Search for the cell housing the specified text and yield its [X, Y] center coordinate. 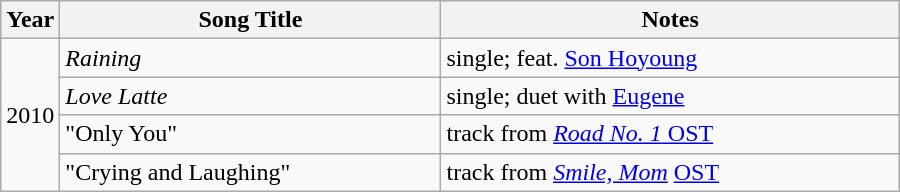
single; duet with Eugene [670, 96]
Song Title [250, 20]
track from Road No. 1 OST [670, 134]
Love Latte [250, 96]
track from Smile, Mom OST [670, 172]
Year [30, 20]
"Crying and Laughing" [250, 172]
Notes [670, 20]
single; feat. Son Hoyoung [670, 58]
"Only You" [250, 134]
Raining [250, 58]
2010 [30, 115]
